Extract the [X, Y] coordinate from the center of the cell holding the provided text.  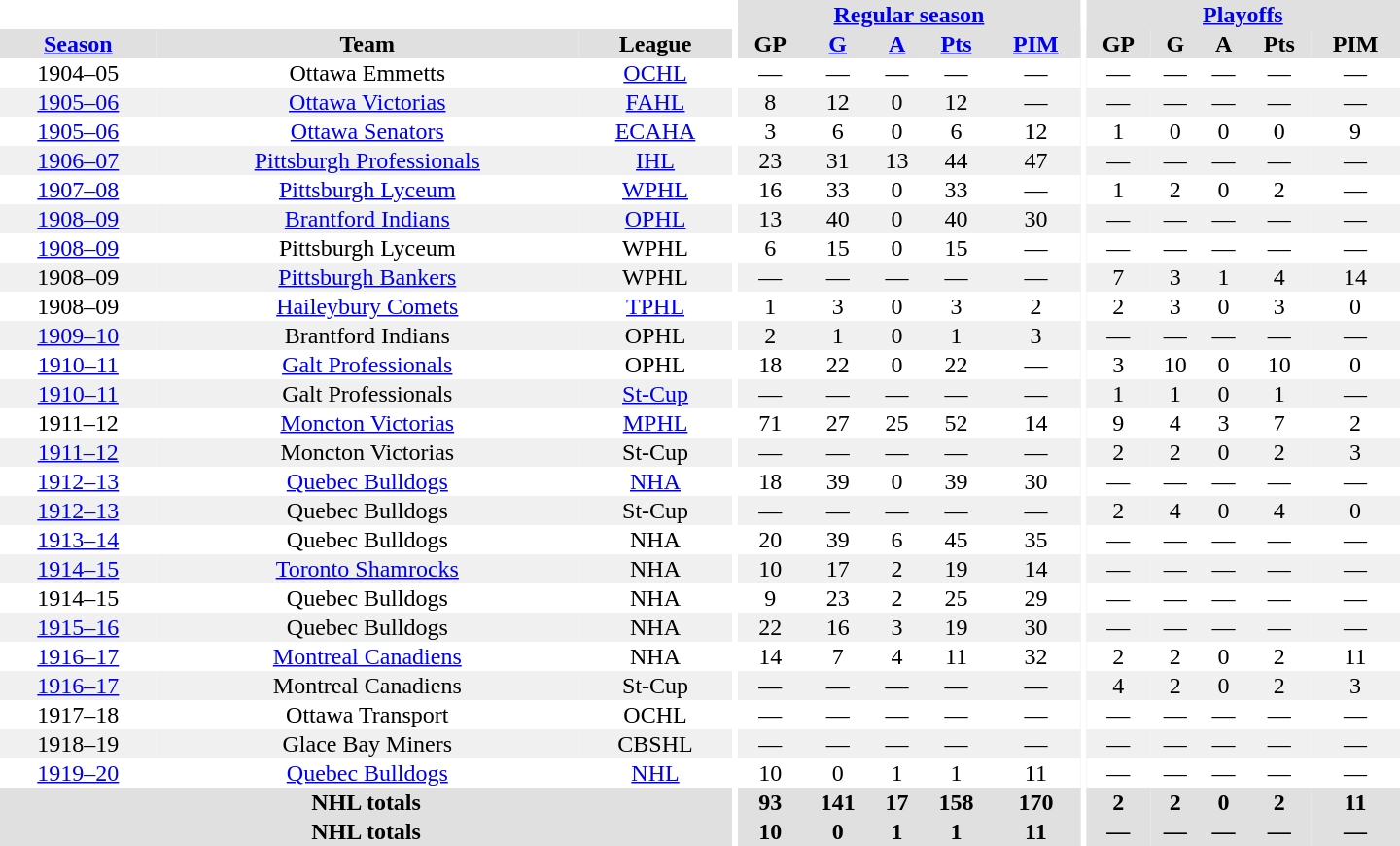
32 [1036, 656]
ECAHA [655, 131]
71 [770, 423]
NHL [655, 773]
44 [957, 160]
1904–05 [78, 73]
1915–16 [78, 627]
1918–19 [78, 744]
8 [770, 102]
158 [957, 802]
1906–07 [78, 160]
Ottawa Transport [367, 715]
35 [1036, 540]
27 [838, 423]
29 [1036, 598]
League [655, 44]
20 [770, 540]
47 [1036, 160]
52 [957, 423]
45 [957, 540]
Ottawa Victorias [367, 102]
1917–18 [78, 715]
CBSHL [655, 744]
141 [838, 802]
Regular season [910, 15]
Ottawa Emmetts [367, 73]
1919–20 [78, 773]
Season [78, 44]
Team [367, 44]
Glace Bay Miners [367, 744]
Pittsburgh Bankers [367, 277]
FAHL [655, 102]
MPHL [655, 423]
170 [1036, 802]
93 [770, 802]
Playoffs [1242, 15]
31 [838, 160]
Ottawa Senators [367, 131]
1907–08 [78, 190]
Pittsburgh Professionals [367, 160]
1913–14 [78, 540]
TPHL [655, 306]
IHL [655, 160]
Haileybury Comets [367, 306]
Toronto Shamrocks [367, 569]
1909–10 [78, 335]
